Find where the given text appears and provide that cell's center as (x, y) coordinate. 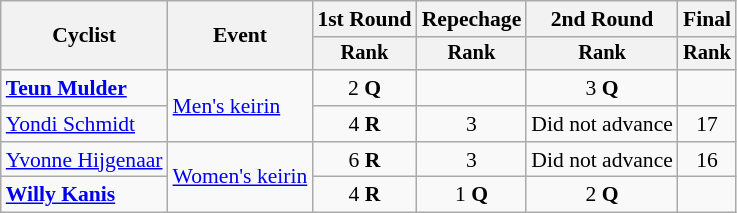
16 (707, 160)
Event (240, 36)
6 R (364, 160)
Women's keirin (240, 178)
1 Q (472, 195)
2nd Round (602, 19)
Repechage (472, 19)
Yvonne Hijgenaar (84, 160)
Teun Mulder (84, 88)
Men's keirin (240, 106)
Willy Kanis (84, 195)
17 (707, 124)
Final (707, 19)
Yondi Schmidt (84, 124)
3 Q (602, 88)
Cyclist (84, 36)
1st Round (364, 19)
